Locate the cell with the specified text and output its [X, Y] center coordinate. 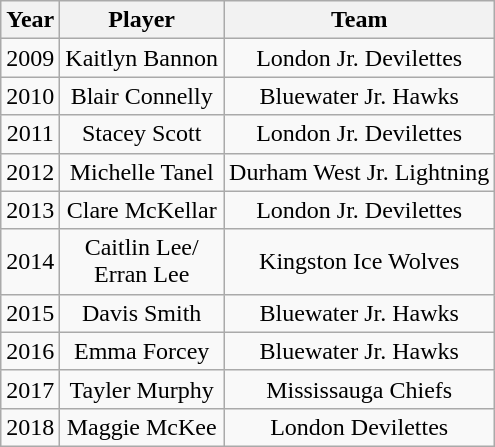
Caitlin Lee/Erran Lee [142, 262]
Clare McKellar [142, 210]
2013 [30, 210]
Michelle Tanel [142, 172]
Year [30, 20]
2011 [30, 134]
2018 [30, 427]
2014 [30, 262]
Team [360, 20]
London Devilettes [360, 427]
2012 [30, 172]
Tayler Murphy [142, 389]
2017 [30, 389]
Stacey Scott [142, 134]
Maggie McKee [142, 427]
Player [142, 20]
Kingston Ice Wolves [360, 262]
Davis Smith [142, 313]
2009 [30, 58]
2015 [30, 313]
2016 [30, 351]
2010 [30, 96]
Durham West Jr. Lightning [360, 172]
Mississauga Chiefs [360, 389]
Kaitlyn Bannon [142, 58]
Emma Forcey [142, 351]
Blair Connelly [142, 96]
